Extract the (x, y) coordinate from the center of the cell holding the provided text.  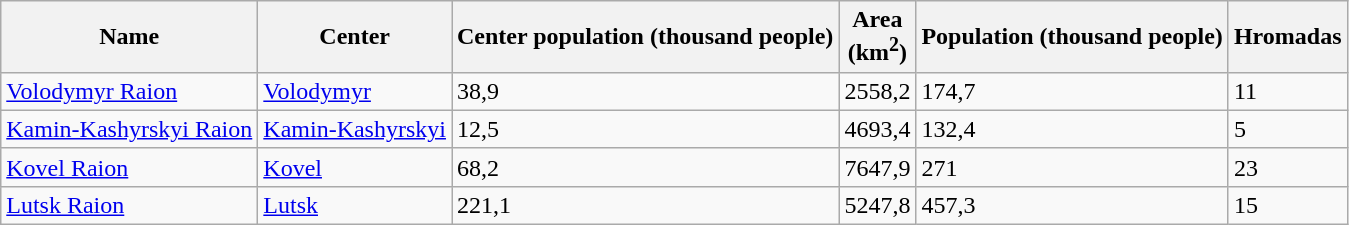
Volodymyr Raion (130, 91)
4693,4 (878, 129)
Kovel Raion (130, 167)
5 (1288, 129)
15 (1288, 205)
12,5 (646, 129)
Volodymyr (355, 91)
Center population (thousand people) (646, 37)
38,9 (646, 91)
Lutsk (355, 205)
271 (1072, 167)
Kovel (355, 167)
11 (1288, 91)
Name (130, 37)
Kamin-Kashyrskyi (355, 129)
457,3 (1072, 205)
7647,9 (878, 167)
2558,2 (878, 91)
Population (thousand people) (1072, 37)
132,4 (1072, 129)
68,2 (646, 167)
Center (355, 37)
174,7 (1072, 91)
Area(km2) (878, 37)
5247,8 (878, 205)
Kamin-Kashyrskyi Raion (130, 129)
23 (1288, 167)
Hromadas (1288, 37)
221,1 (646, 205)
Lutsk Raion (130, 205)
